Locate the cell with the specified text and output its (x, y) center coordinate. 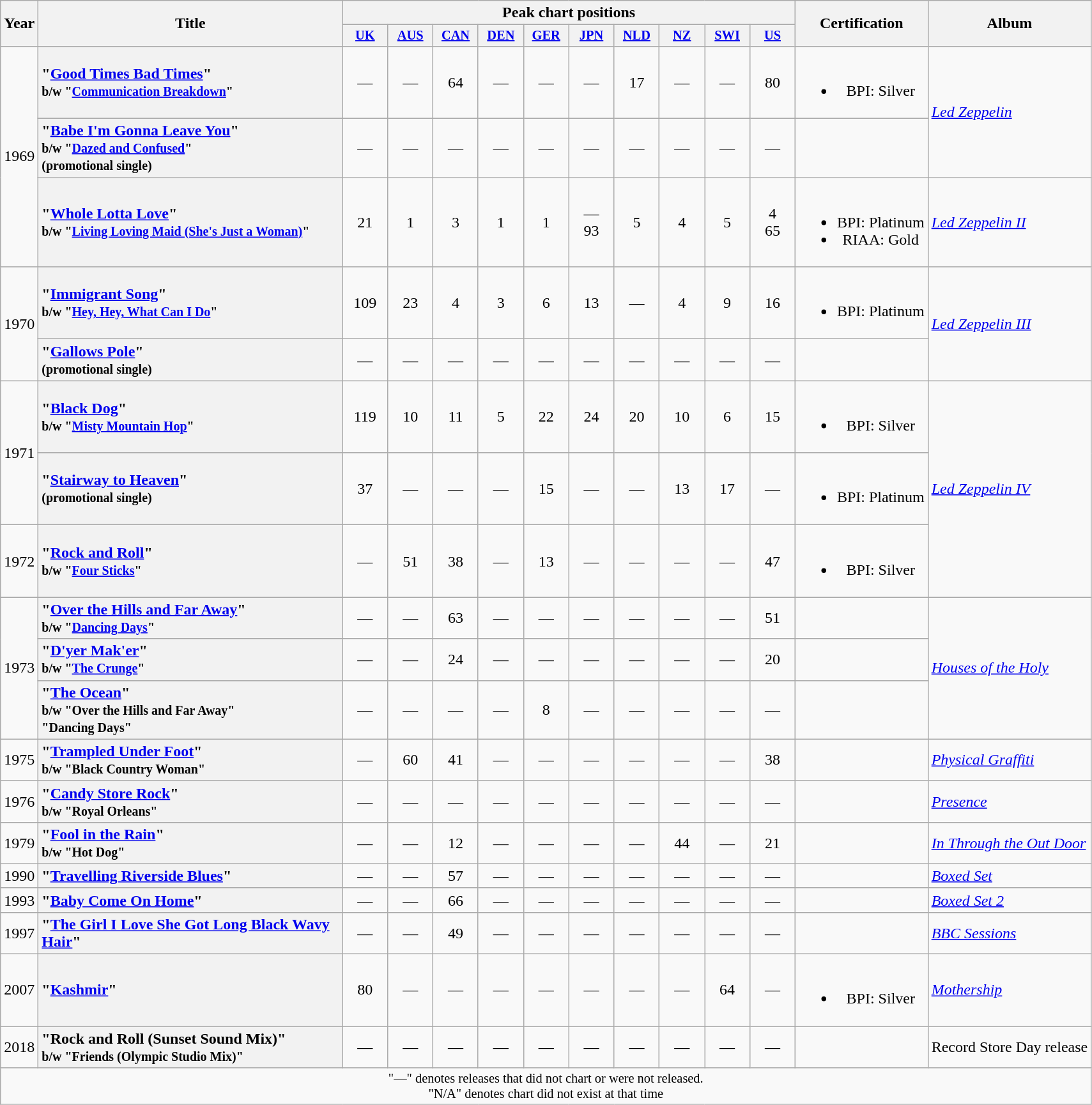
Led Zeppelin (1010, 111)
Year (19, 24)
"Kashmir" (190, 990)
"D'yer Mak'er"b/w "The Crunge" (190, 659)
"Black Dog"b/w "Misty Mountain Hop" (190, 416)
1976 (19, 801)
Record Store Day release (1010, 1048)
44 (682, 843)
2018 (19, 1048)
47 (773, 561)
1997 (19, 933)
Title (190, 24)
"Babe I'm Gonna Leave You"b/w "Dazed and Confused"(promotional single) (190, 148)
60 (410, 760)
16 (773, 303)
119 (365, 416)
—93 (592, 222)
2007 (19, 990)
22 (546, 416)
SWI (727, 36)
1973 (19, 668)
NLD (636, 36)
Presence (1010, 801)
"Good Times Bad Times"b/w "Communication Breakdown" (190, 82)
DEN (501, 36)
11 (456, 416)
US (773, 36)
1970 (19, 324)
63 (456, 618)
BBC Sessions (1010, 933)
37 (365, 489)
1979 (19, 843)
1972 (19, 561)
8 (546, 710)
66 (456, 900)
"Candy Store Rock"b/w "Royal Orleans" (190, 801)
"The Girl I Love She Got Long Black Wavy Hair" (190, 933)
AUS (410, 36)
465 (773, 222)
1990 (19, 876)
"Whole Lotta Love"b/w "Living Loving Maid (She's Just a Woman)" (190, 222)
GER (546, 36)
Boxed Set (1010, 876)
1975 (19, 760)
JPN (592, 36)
57 (456, 876)
NZ (682, 36)
12 (456, 843)
41 (456, 760)
"Trampled Under Foot"b/w "Black Country Woman" (190, 760)
23 (410, 303)
Houses of the Holy (1010, 668)
"Rock and Roll"b/w "Four Sticks" (190, 561)
Physical Graffiti (1010, 760)
"—" denotes releases that did not chart or were not released."N/A" denotes chart did not exist at that time (546, 1086)
1993 (19, 900)
CAN (456, 36)
1971 (19, 453)
"Fool in the Rain"b/w "Hot Dog" (190, 843)
Album (1010, 24)
In Through the Out Door (1010, 843)
1969 (19, 156)
"Stairway to Heaven"(promotional single) (190, 489)
UK (365, 36)
49 (456, 933)
109 (365, 303)
"Gallows Pole"(promotional single) (190, 360)
"Over the Hills and Far Away"b/w "Dancing Days" (190, 618)
Led Zeppelin III (1010, 324)
"Travelling Riverside Blues" (190, 876)
"Rock and Roll (Sunset Sound Mix)"b/w "Friends (Olympic Studio Mix)" (190, 1048)
"The Ocean"b/w "Over the Hills and Far Away""Dancing Days" (190, 710)
Led Zeppelin II (1010, 222)
Certification (861, 24)
"Immigrant Song"b/w "Hey, Hey, What Can I Do" (190, 303)
Boxed Set 2 (1010, 900)
"Baby Come On Home" (190, 900)
BPI: PlatinumRIAA: Gold (861, 222)
Mothership (1010, 990)
9 (727, 303)
Led Zeppelin IV (1010, 489)
Peak chart positions (569, 13)
